Return the (x, y) coordinate for the center point of the cell that contains the specified text.  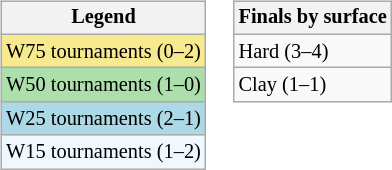
Legend (103, 18)
W50 tournaments (1–0) (103, 85)
Clay (1–1) (313, 85)
Finals by surface (313, 18)
W15 tournaments (1–2) (103, 152)
Hard (3–4) (313, 51)
W75 tournaments (0–2) (103, 51)
W25 tournaments (2–1) (103, 119)
